Detect which cell encompasses the target text, then output its (X, Y) center coordinate. 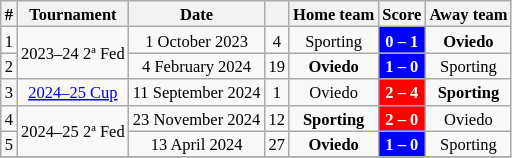
Score (402, 14)
2023–24 2ª Fed (73, 53)
1 October 2023 (197, 40)
12 (276, 118)
3 (9, 92)
11 September 2024 (197, 92)
5 (9, 144)
Home team (334, 14)
19 (276, 66)
Away team (468, 14)
27 (276, 144)
2 – 0 (402, 118)
2024–25 2ª Fed (73, 131)
# (9, 14)
4 February 2024 (197, 66)
Date (197, 14)
2 (9, 66)
23 November 2024 (197, 118)
2 – 4 (402, 92)
2024–25 Cup (73, 92)
0 – 1 (402, 40)
Tournament (73, 14)
13 April 2024 (197, 144)
